From the cell containing the given text, extract its center point as [x, y] coordinate. 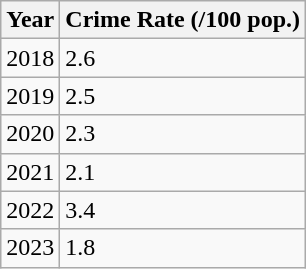
Year [30, 20]
1.8 [183, 248]
2021 [30, 172]
2023 [30, 248]
2.3 [183, 134]
2.6 [183, 58]
2018 [30, 58]
2022 [30, 210]
2019 [30, 96]
2020 [30, 134]
3.4 [183, 210]
2.5 [183, 96]
Crime Rate (/100 pop.) [183, 20]
2.1 [183, 172]
